Output the [x, y] coordinate of the center of the cell containing the given text.  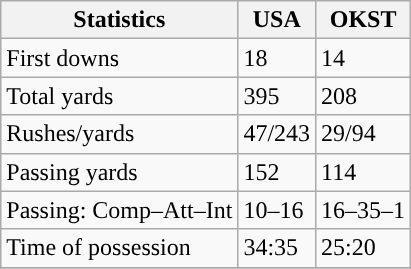
29/94 [364, 134]
Passing yards [120, 172]
First downs [120, 58]
Time of possession [120, 248]
Statistics [120, 20]
25:20 [364, 248]
USA [277, 20]
208 [364, 96]
OKST [364, 20]
18 [277, 58]
395 [277, 96]
Passing: Comp–Att–Int [120, 210]
10–16 [277, 210]
47/243 [277, 134]
16–35–1 [364, 210]
152 [277, 172]
14 [364, 58]
34:35 [277, 248]
Total yards [120, 96]
114 [364, 172]
Rushes/yards [120, 134]
